Identify which cell holds the provided text, then report its [X, Y] central coordinate. 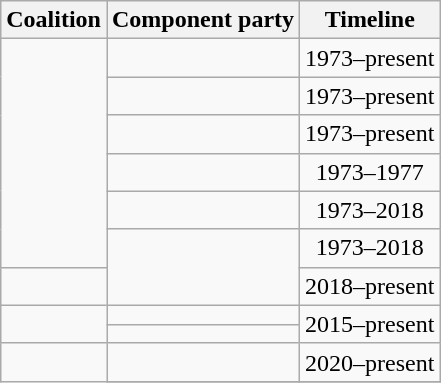
2020–present [370, 362]
Coalition [54, 20]
2015–present [370, 324]
Timeline [370, 20]
2018–present [370, 286]
Component party [202, 20]
1973–1977 [370, 172]
